Identify which cell holds the provided text, then report its (x, y) central coordinate. 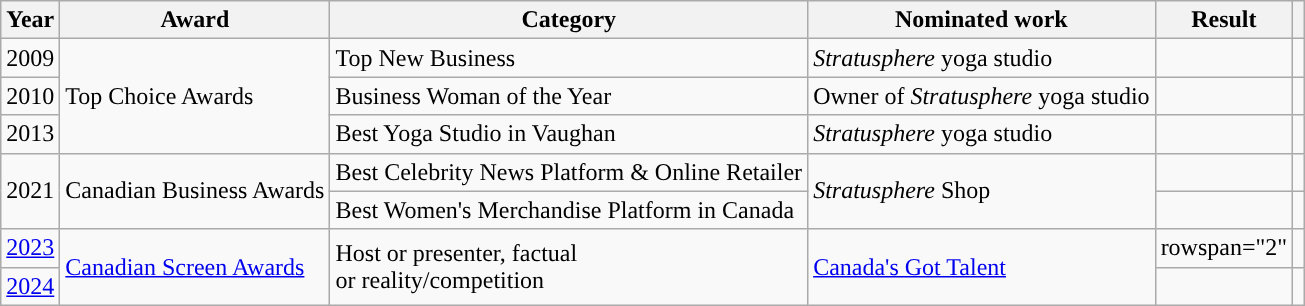
Best Yoga Studio in Vaughan (569, 134)
Award (195, 20)
Category (569, 20)
Canada's Got Talent (982, 267)
2021 (30, 191)
2023 (30, 248)
Host or presenter, factualor reality/competition (569, 267)
rowspan="2" (1224, 248)
2013 (30, 134)
2010 (30, 96)
Canadian Screen Awards (195, 267)
Owner of Stratusphere yoga studio (982, 96)
2009 (30, 58)
Business Woman of the Year (569, 96)
Top Choice Awards (195, 96)
Nominated work (982, 20)
Stratusphere Shop (982, 191)
Canadian Business Awards (195, 191)
Top New Business (569, 58)
Year (30, 20)
Best Celebrity News Platform & Online Retailer (569, 172)
Best Women's Merchandise Platform in Canada (569, 210)
Result (1224, 20)
2024 (30, 286)
